Capture the cell that displays the provided text and extract its (x, y) central coordinate. 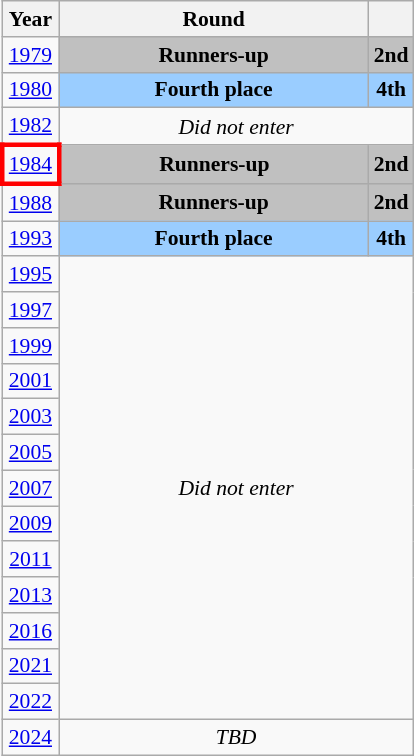
Round (214, 19)
2024 (30, 738)
1980 (30, 90)
2021 (30, 666)
2003 (30, 417)
1999 (30, 346)
2007 (30, 488)
1997 (30, 310)
Year (30, 19)
2016 (30, 631)
2011 (30, 560)
1979 (30, 55)
2005 (30, 453)
2022 (30, 702)
1984 (30, 164)
1982 (30, 126)
TBD (236, 738)
2009 (30, 524)
1993 (30, 239)
1988 (30, 202)
2013 (30, 595)
1995 (30, 275)
2001 (30, 381)
